Provide the [x, y] coordinate of the cell's center where the given text is located.  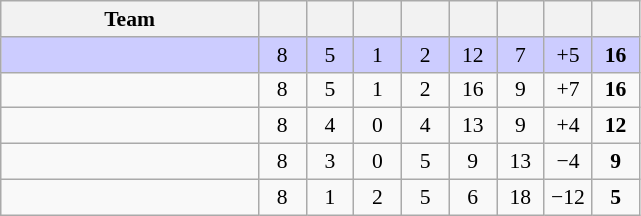
−4 [568, 162]
Team [130, 19]
7 [520, 55]
+7 [568, 90]
18 [520, 197]
+5 [568, 55]
6 [473, 197]
3 [330, 162]
+4 [568, 126]
−12 [568, 197]
